Extract the (x, y) coordinate from the center of the cell holding the provided text.  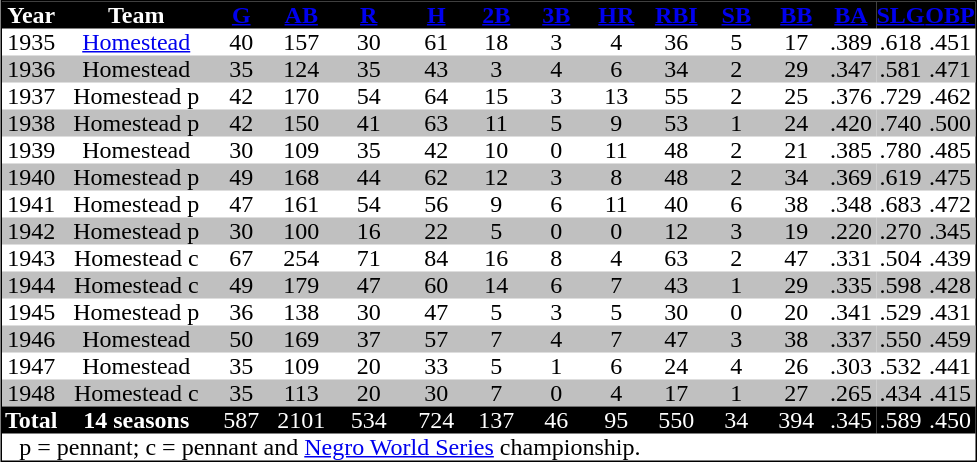
.303 (851, 366)
1948 (31, 394)
.459 (950, 340)
60 (436, 286)
67 (241, 258)
.348 (851, 204)
113 (301, 394)
.450 (950, 420)
57 (436, 340)
1944 (31, 286)
169 (301, 340)
.529 (901, 312)
254 (301, 258)
534 (368, 420)
p = pennant; c = pennant and Negro World Series championship. (463, 448)
AB (301, 16)
1946 (31, 340)
1939 (31, 150)
.500 (950, 124)
150 (301, 124)
161 (301, 204)
3B (556, 16)
.598 (901, 286)
.439 (950, 258)
OBP (950, 16)
.347 (851, 70)
170 (301, 96)
1940 (31, 178)
.451 (950, 42)
55 (676, 96)
13 (616, 96)
1941 (31, 204)
1938 (31, 124)
157 (301, 42)
100 (301, 232)
.485 (950, 150)
.220 (851, 232)
71 (368, 258)
37 (368, 340)
.270 (901, 232)
SLG (901, 16)
BA (851, 16)
.337 (851, 340)
137 (496, 420)
53 (676, 124)
H (436, 16)
.780 (901, 150)
.462 (950, 96)
.441 (950, 366)
1937 (31, 96)
.472 (950, 204)
.389 (851, 42)
21 (796, 150)
.420 (851, 124)
.581 (901, 70)
.376 (851, 96)
587 (241, 420)
179 (301, 286)
95 (616, 420)
1943 (31, 258)
.471 (950, 70)
26 (796, 366)
.431 (950, 312)
.265 (851, 394)
138 (301, 312)
33 (436, 366)
.475 (950, 178)
.589 (901, 420)
.532 (901, 366)
.683 (901, 204)
.428 (950, 286)
550 (676, 420)
.369 (851, 178)
BB (796, 16)
.434 (901, 394)
2101 (301, 420)
84 (436, 258)
.415 (950, 394)
.341 (851, 312)
168 (301, 178)
.335 (851, 286)
22 (436, 232)
2B (496, 16)
14 seasons (136, 420)
SB (736, 16)
1942 (31, 232)
124 (301, 70)
724 (436, 420)
14 (496, 286)
25 (796, 96)
10 (496, 150)
.740 (901, 124)
1945 (31, 312)
.729 (901, 96)
61 (436, 42)
Year (31, 16)
HR (616, 16)
.619 (901, 178)
18 (496, 42)
41 (368, 124)
.618 (901, 42)
.385 (851, 150)
62 (436, 178)
1936 (31, 70)
Team (136, 16)
RBI (676, 16)
64 (436, 96)
1947 (31, 366)
G (241, 16)
50 (241, 340)
27 (796, 394)
46 (556, 420)
.331 (851, 258)
394 (796, 420)
R (368, 16)
Total (31, 420)
.550 (901, 340)
44 (368, 178)
1935 (31, 42)
19 (796, 232)
.504 (901, 258)
56 (436, 204)
15 (496, 96)
